Determine the [x, y] coordinate at the center of the cell enclosing the given text.  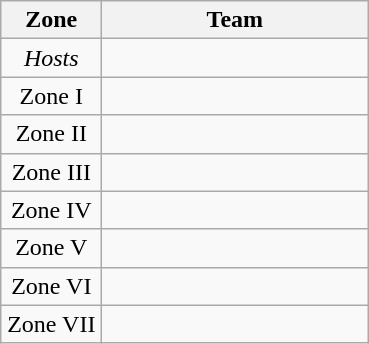
Zone VII [52, 324]
Zone V [52, 248]
Zone IV [52, 210]
Zone VI [52, 286]
Zone II [52, 134]
Zone III [52, 172]
Zone I [52, 96]
Zone [52, 20]
Hosts [52, 58]
Team [235, 20]
